Capture the cell that displays the provided text and extract its [X, Y] central coordinate. 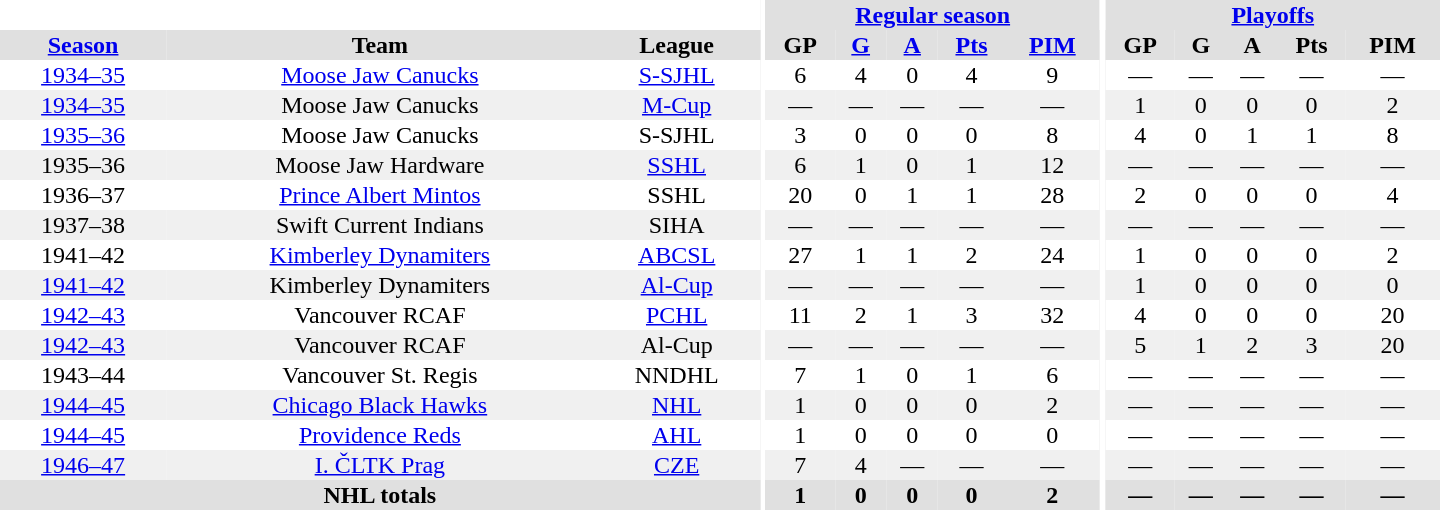
ABCSL [677, 255]
NHL [677, 405]
Regular season [932, 15]
PCHL [677, 315]
5 [1140, 345]
NNDHL [677, 375]
1943–44 [83, 375]
1937–38 [83, 225]
M-Cup [677, 105]
1936–37 [83, 195]
32 [1052, 315]
League [677, 45]
28 [1052, 195]
Swift Current Indians [380, 225]
I. ČLTK Prag [380, 465]
12 [1052, 165]
27 [800, 255]
Team [380, 45]
Providence Reds [380, 435]
Prince Albert Mintos [380, 195]
SIHA [677, 225]
Playoffs [1273, 15]
24 [1052, 255]
Chicago Black Hawks [380, 405]
CZE [677, 465]
1946–47 [83, 465]
NHL totals [380, 495]
Season [83, 45]
Moose Jaw Hardware [380, 165]
AHL [677, 435]
Vancouver St. Regis [380, 375]
11 [800, 315]
9 [1052, 75]
